Search for the cell housing the specified text and yield its [x, y] center coordinate. 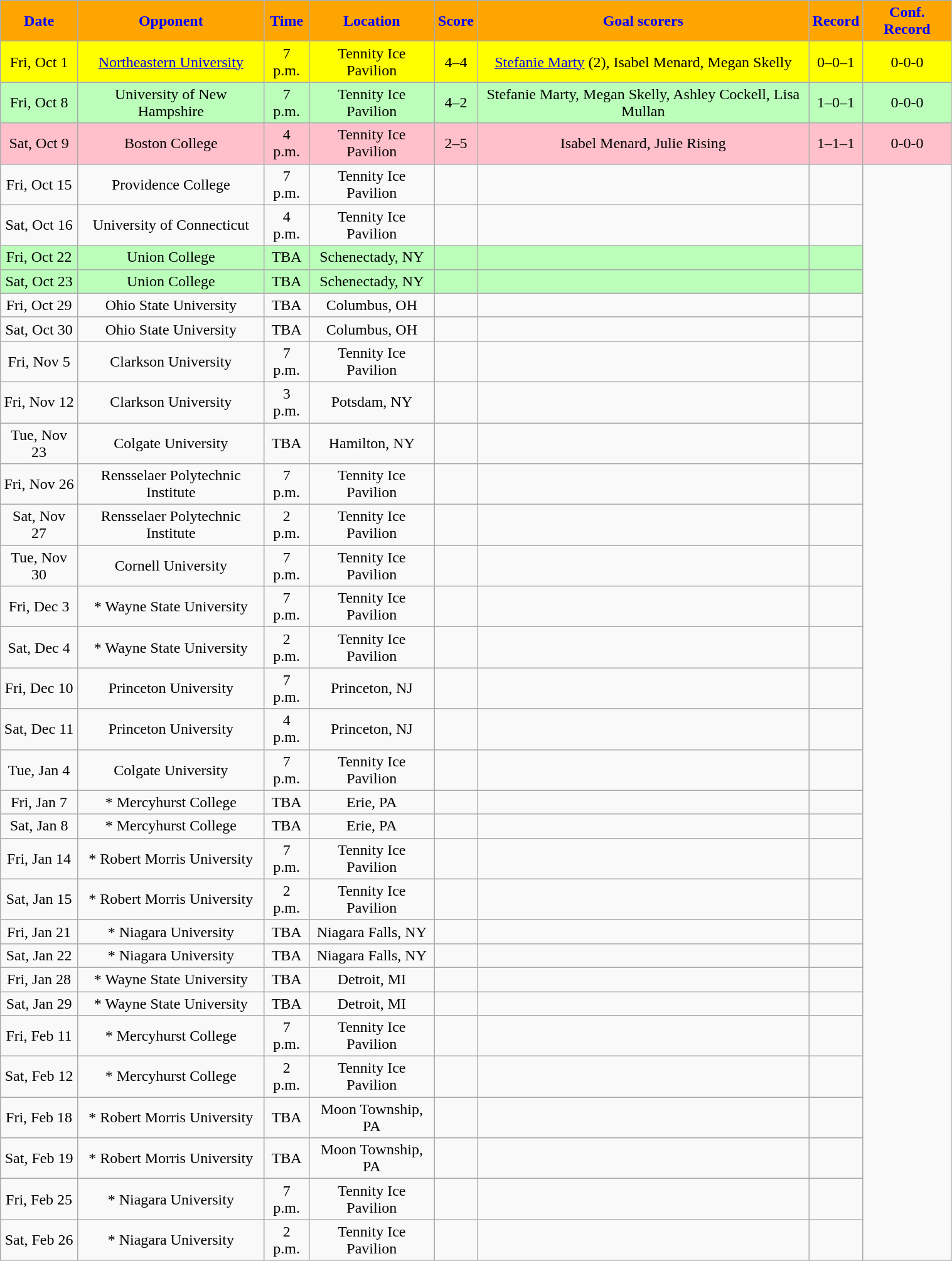
Potsdam, NY [372, 402]
Isabel Menard, Julie Rising [644, 143]
1–0–1 [836, 103]
Fri, Feb 18 [39, 1117]
Sat, Jan 15 [39, 899]
Date [39, 21]
Time [286, 21]
Fri, Dec 3 [39, 606]
Sat, Feb 26 [39, 1240]
Northeastern University [171, 62]
Sat, Oct 16 [39, 225]
Fri, Oct 22 [39, 257]
Cornell University [171, 566]
Fri, Jan 28 [39, 979]
Fri, Feb 11 [39, 1036]
Fri, Oct 8 [39, 103]
Conf. Record [907, 21]
Sat, Feb 19 [39, 1159]
Fri, Dec 10 [39, 688]
Providence College [171, 185]
Boston College [171, 143]
Sat, Dec 11 [39, 729]
3 p.m. [286, 402]
Fri, Jan 21 [39, 931]
Fri, Feb 25 [39, 1199]
Hamilton, NY [372, 443]
Sat, Nov 27 [39, 525]
Sat, Oct 30 [39, 329]
Sat, Jan 29 [39, 1004]
Stefanie Marty, Megan Skelly, Ashley Cockell, Lisa Mullan [644, 103]
Fri, Jan 7 [39, 802]
Record [836, 21]
1–1–1 [836, 143]
Sat, Jan 22 [39, 955]
Fri, Nov 26 [39, 485]
Fri, Oct 29 [39, 305]
Tue, Jan 4 [39, 770]
Tue, Nov 23 [39, 443]
Location [372, 21]
Fri, Nov 12 [39, 402]
4–4 [456, 62]
Tue, Nov 30 [39, 566]
0–0–1 [836, 62]
Goal scorers [644, 21]
Sat, Oct 9 [39, 143]
2–5 [456, 143]
4–2 [456, 103]
Fri, Nov 5 [39, 362]
Score [456, 21]
Sat, Feb 12 [39, 1077]
Fri, Oct 1 [39, 62]
Fri, Jan 14 [39, 859]
Stefanie Marty (2), Isabel Menard, Megan Skelly [644, 62]
Sat, Oct 23 [39, 281]
Fri, Oct 15 [39, 185]
Opponent [171, 21]
University of Connecticut [171, 225]
University of New Hampshire [171, 103]
Sat, Dec 4 [39, 648]
Sat, Jan 8 [39, 826]
